Return [X, Y] of the center of cell containing provided text 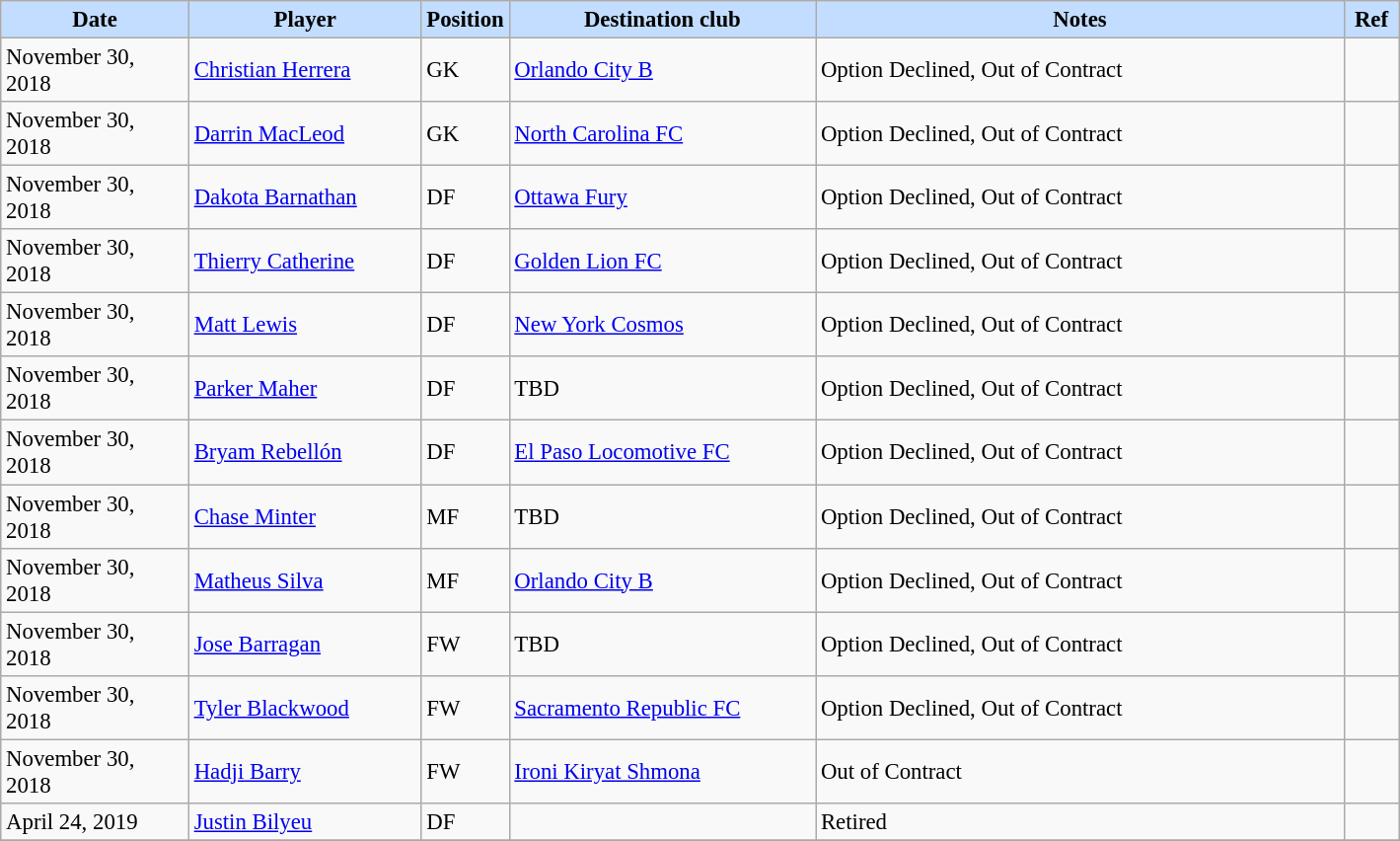
Bryam Rebellón [305, 452]
Sacramento Republic FC [663, 707]
North Carolina FC [663, 134]
Dakota Barnathan [305, 197]
Destination club [663, 20]
Ref [1371, 20]
April 24, 2019 [95, 822]
Player [305, 20]
Position [466, 20]
Tyler Blackwood [305, 707]
Ironi Kiryat Shmona [663, 772]
Retired [1080, 822]
Parker Maher [305, 389]
Thierry Catherine [305, 261]
Matt Lewis [305, 326]
Out of Contract [1080, 772]
Christian Herrera [305, 71]
Chase Minter [305, 517]
Notes [1080, 20]
Golden Lion FC [663, 261]
Jose Barragan [305, 644]
Ottawa Fury [663, 197]
El Paso Locomotive FC [663, 452]
New York Cosmos [663, 326]
Date [95, 20]
Hadji Barry [305, 772]
Darrin MacLeod [305, 134]
Justin Bilyeu [305, 822]
Matheus Silva [305, 580]
